Determine the (X, Y) coordinate at the center of the cell enclosing the given text.  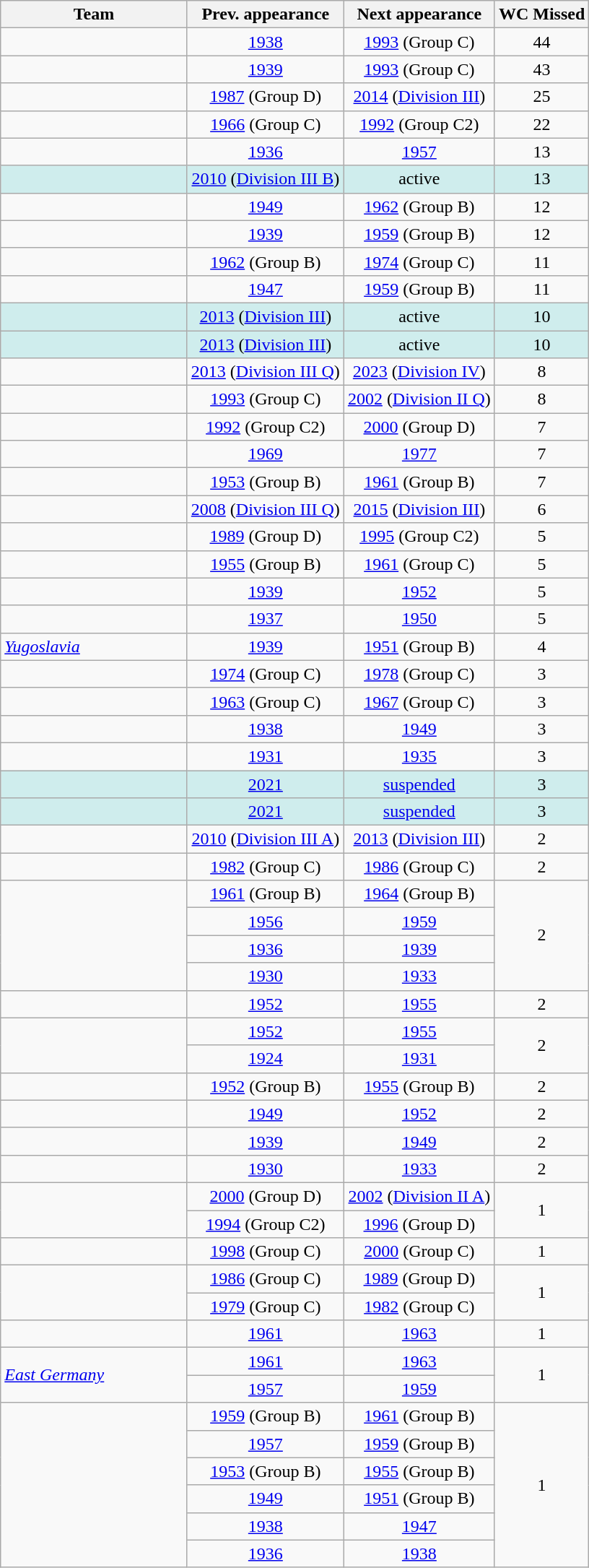
1966 (Group C) (266, 124)
1995 (Group C2) (419, 537)
1998 (Group C) (266, 1252)
1924 (266, 1059)
1956 (266, 922)
2023 (Division IV) (419, 372)
1996 (Group D) (419, 1224)
1950 (419, 619)
2008 (Division III Q) (266, 509)
2002 (Division II A) (419, 1196)
2002 (Division II Q) (419, 399)
1961 (Group C) (419, 564)
Yugoslavia (94, 646)
WC Missed (541, 14)
1935 (419, 756)
1994 (Group C2) (266, 1224)
6 (541, 509)
1977 (419, 454)
1969 (266, 454)
1979 (Group C) (266, 1307)
44 (541, 42)
1952 (Group B) (266, 1086)
Next appearance (419, 14)
Team (94, 14)
2014 (Division III) (419, 97)
East Germany (94, 1375)
1937 (266, 619)
1963 (Group C) (266, 701)
22 (541, 124)
2000 (Group C) (419, 1252)
4 (541, 646)
Prev. appearance (266, 14)
1987 (Group D) (266, 97)
25 (541, 97)
1964 (Group B) (419, 894)
2010 (Division III B) (266, 179)
2013 (Division III Q) (266, 372)
43 (541, 69)
1978 (Group C) (419, 674)
2010 (Division III A) (266, 839)
1967 (Group C) (419, 701)
2015 (Division III) (419, 509)
